Extract the [x, y] coordinate from the center of the cell holding the provided text.  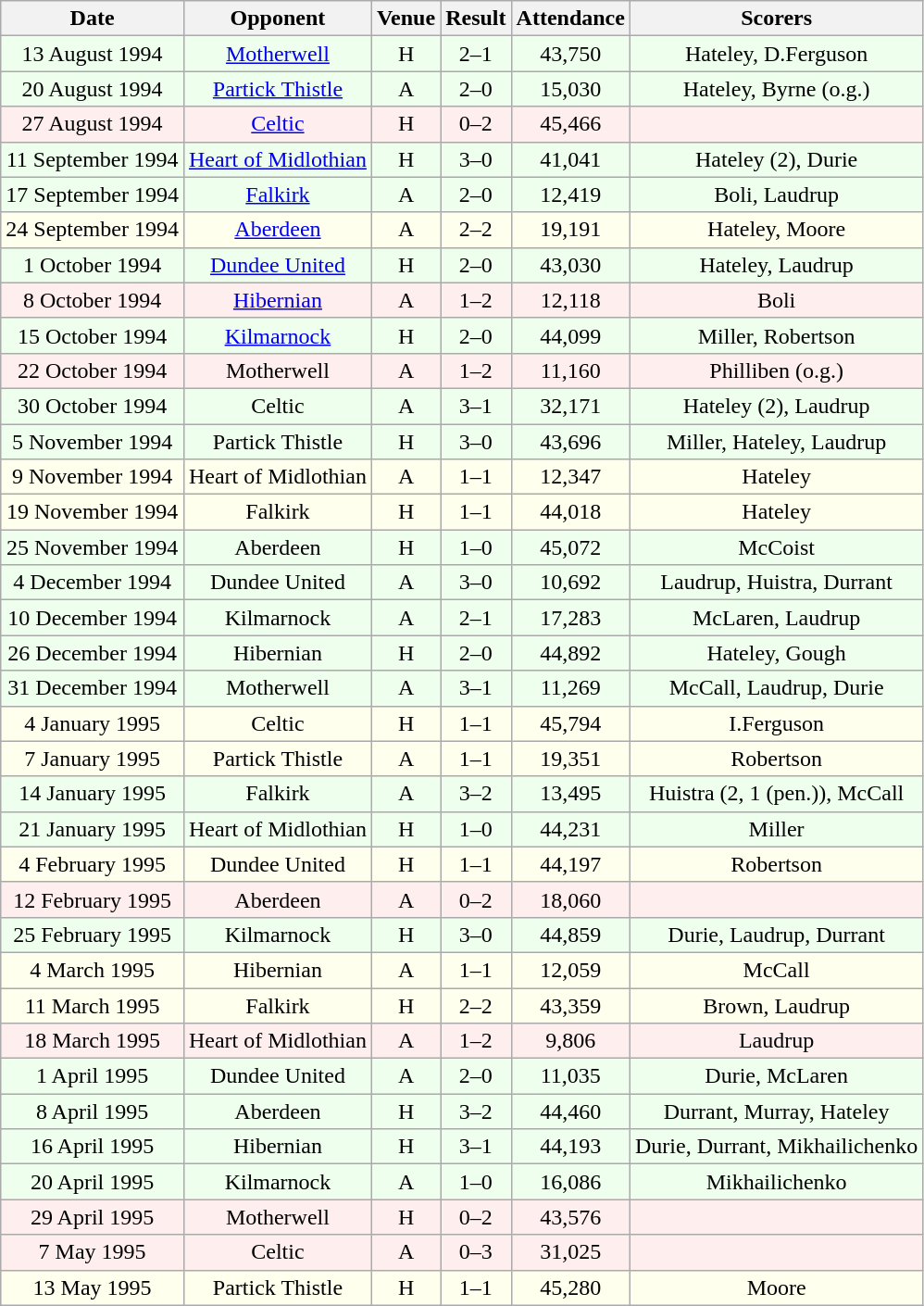
12,118 [570, 300]
16,086 [570, 1182]
44,892 [570, 653]
43,030 [570, 265]
44,859 [570, 935]
13 May 1995 [93, 1287]
4 December 1994 [93, 583]
1 October 1994 [93, 265]
45,794 [570, 723]
19,351 [570, 759]
25 November 1994 [93, 547]
30 October 1994 [93, 406]
Durie, McLaren [776, 1076]
44,018 [570, 512]
10 December 1994 [93, 618]
14 January 1995 [93, 794]
31,025 [570, 1252]
26 December 1994 [93, 653]
10,692 [570, 583]
Durie, Durrant, Mikhailichenko [776, 1147]
27 August 1994 [93, 124]
Durrant, Murray, Hateley [776, 1111]
22 October 1994 [93, 370]
29 April 1995 [93, 1217]
19,191 [570, 230]
McCall [776, 970]
43,696 [570, 442]
Miller [776, 829]
45,280 [570, 1287]
Huistra (2, 1 (pen.)), McCall [776, 794]
4 March 1995 [93, 970]
Philliben (o.g.) [776, 370]
Hateley, Moore [776, 230]
Date [93, 19]
17,283 [570, 618]
31 December 1994 [93, 688]
11 March 1995 [93, 1005]
4 January 1995 [93, 723]
25 February 1995 [93, 935]
20 August 1994 [93, 89]
15 October 1994 [93, 335]
McCall, Laudrup, Durie [776, 688]
Mikhailichenko [776, 1182]
44,099 [570, 335]
43,750 [570, 54]
45,072 [570, 547]
8 October 1994 [93, 300]
12,059 [570, 970]
24 September 1994 [93, 230]
Result [476, 19]
McCoist [776, 547]
Venue [406, 19]
Hateley, D.Ferguson [776, 54]
1 April 1995 [93, 1076]
44,197 [570, 864]
8 April 1995 [93, 1111]
13,495 [570, 794]
44,193 [570, 1147]
19 November 1994 [93, 512]
9 November 1994 [93, 477]
McLaren, Laudrup [776, 618]
I.Ferguson [776, 723]
9,806 [570, 1041]
7 January 1995 [93, 759]
32,171 [570, 406]
Opponent [278, 19]
Hateley, Byrne (o.g.) [776, 89]
Scorers [776, 19]
43,359 [570, 1005]
17 September 1994 [93, 195]
11,035 [570, 1076]
Miller, Robertson [776, 335]
Boli, Laudrup [776, 195]
Hateley (2), Laudrup [776, 406]
Hateley, Laudrup [776, 265]
Hateley, Gough [776, 653]
11,269 [570, 688]
5 November 1994 [93, 442]
18,060 [570, 899]
12,419 [570, 195]
44,231 [570, 829]
16 April 1995 [93, 1147]
4 February 1995 [93, 864]
0–3 [476, 1252]
Laudrup, Huistra, Durrant [776, 583]
Boli [776, 300]
15,030 [570, 89]
11 September 1994 [93, 159]
Hateley (2), Durie [776, 159]
12,347 [570, 477]
12 February 1995 [93, 899]
20 April 1995 [93, 1182]
Attendance [570, 19]
7 May 1995 [93, 1252]
Miller, Hateley, Laudrup [776, 442]
13 August 1994 [93, 54]
43,576 [570, 1217]
41,041 [570, 159]
Brown, Laudrup [776, 1005]
Moore [776, 1287]
21 January 1995 [93, 829]
Laudrup [776, 1041]
18 March 1995 [93, 1041]
Durie, Laudrup, Durrant [776, 935]
44,460 [570, 1111]
11,160 [570, 370]
45,466 [570, 124]
